Output the [x, y] coordinate of the center of the cell containing the given text.  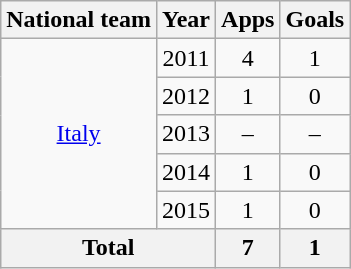
4 [248, 58]
National team [79, 20]
Year [186, 20]
Italy [79, 134]
Apps [248, 20]
2014 [186, 172]
2011 [186, 58]
Total [108, 248]
2012 [186, 96]
Goals [315, 20]
2013 [186, 134]
7 [248, 248]
2015 [186, 210]
